Return (x, y) of the center of cell containing provided text 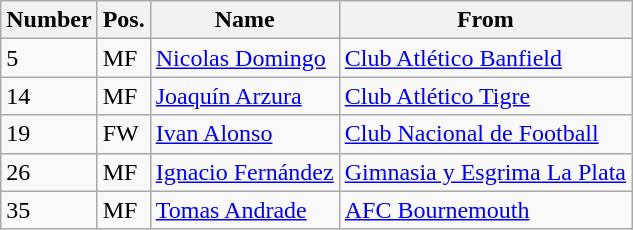
Tomas Andrade (244, 210)
19 (49, 134)
Pos. (124, 20)
Club Nacional de Football (485, 134)
14 (49, 96)
From (485, 20)
Nicolas Domingo (244, 58)
Ivan Alonso (244, 134)
Club Atlético Tigre (485, 96)
FW (124, 134)
AFC Bournemouth (485, 210)
Number (49, 20)
Name (244, 20)
Club Atlético Banfield (485, 58)
Joaquín Arzura (244, 96)
26 (49, 172)
5 (49, 58)
Gimnasia y Esgrima La Plata (485, 172)
Ignacio Fernández (244, 172)
35 (49, 210)
